Extract the [X, Y] coordinate from the center of the cell holding the provided text.  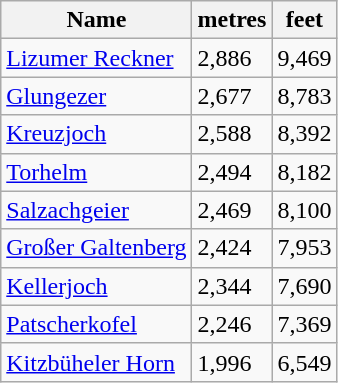
7,369 [304, 324]
2,886 [232, 58]
Kellerjoch [96, 286]
2,494 [232, 172]
Name [96, 20]
8,100 [304, 210]
2,469 [232, 210]
7,690 [304, 286]
Kreuzjoch [96, 134]
Patscherkofel [96, 324]
2,677 [232, 96]
8,783 [304, 96]
8,392 [304, 134]
Lizumer Reckner [96, 58]
2,246 [232, 324]
feet [304, 20]
2,344 [232, 286]
Torhelm [96, 172]
2,424 [232, 248]
6,549 [304, 362]
2,588 [232, 134]
Kitzbüheler Horn [96, 362]
metres [232, 20]
9,469 [304, 58]
Salzachgeier [96, 210]
Glungezer [96, 96]
1,996 [232, 362]
Großer Galtenberg [96, 248]
8,182 [304, 172]
7,953 [304, 248]
